Identify which cell holds the provided text, then report its (X, Y) central coordinate. 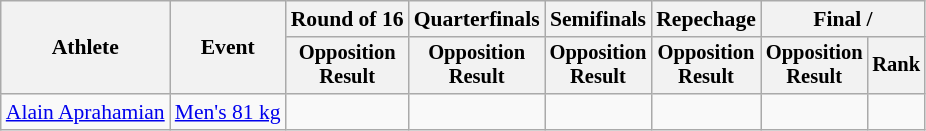
Round of 16 (348, 19)
Alain Aprahamian (86, 112)
Semifinals (598, 19)
Rank (896, 66)
Quarterfinals (477, 19)
Men's 81 kg (228, 112)
Final / (843, 19)
Repechage (706, 19)
Event (228, 48)
Athlete (86, 48)
